Return the [x, y] coordinate for the center point of the cell that contains the specified text.  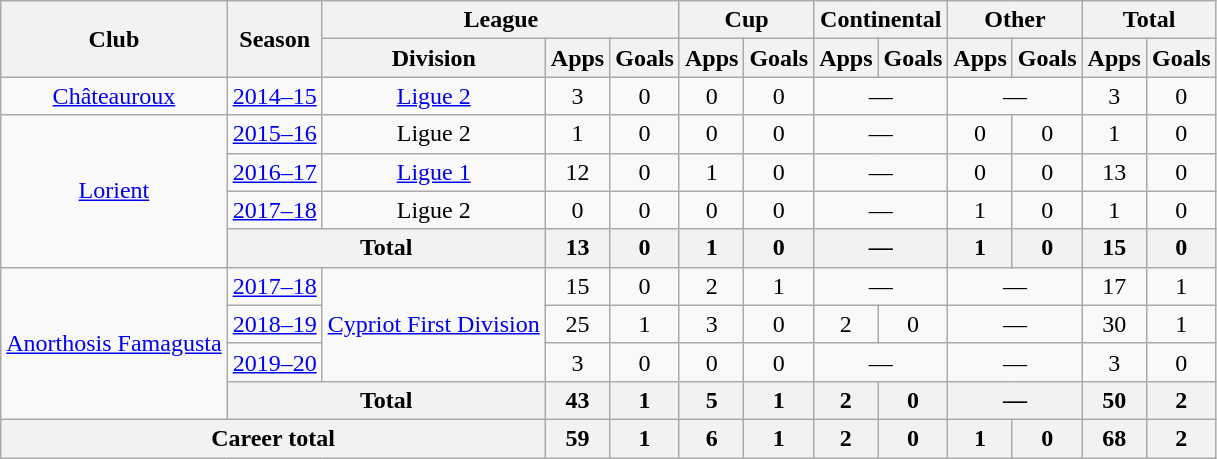
59 [577, 438]
Ligue 1 [434, 172]
2015–16 [274, 134]
Other [1015, 20]
17 [1114, 286]
Châteauroux [114, 96]
Division [434, 58]
2016–17 [274, 172]
League [500, 20]
30 [1114, 324]
Lorient [114, 191]
Cup [746, 20]
Cypriot First Division [434, 324]
Continental [881, 20]
2014–15 [274, 96]
6 [711, 438]
2018–19 [274, 324]
43 [577, 400]
Career total [274, 438]
12 [577, 172]
68 [1114, 438]
50 [1114, 400]
Season [274, 39]
2019–20 [274, 362]
Club [114, 39]
Anorthosis Famagusta [114, 343]
25 [577, 324]
5 [711, 400]
